Scan for the cell matching the given text and deliver its [X, Y] coordinate at center. 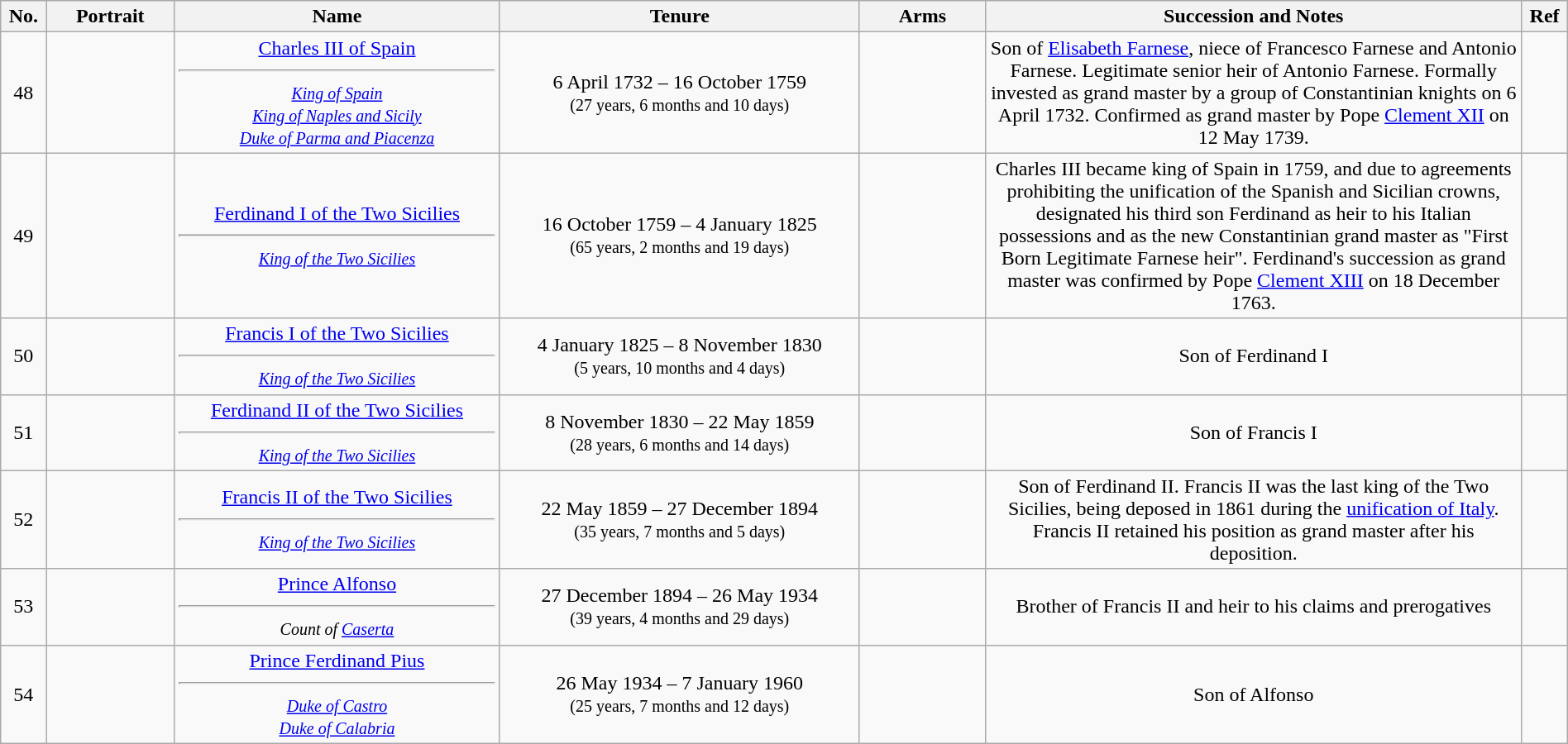
Brother of Francis II and heir to his claims and prerogatives [1254, 607]
Francis I of the Two SiciliesKing of the Two Sicilies [337, 356]
6 April 1732 – 16 October 1759(27 years, 6 months and 10 days) [680, 93]
22 May 1859 – 27 December 1894(35 years, 7 months and 5 days) [680, 519]
27 December 1894 – 26 May 1934(39 years, 4 months and 29 days) [680, 607]
Son of Francis I [1254, 432]
Prince AlfonsoCount of Caserta [337, 607]
Charles III of SpainKing of SpainKing of Naples and SicilyDuke of Parma and Piacenza [337, 93]
48 [23, 93]
Tenure [680, 17]
26 May 1934 – 7 January 1960(25 years, 7 months and 12 days) [680, 694]
Name [337, 17]
Ferdinand II of the Two SiciliesKing of the Two Sicilies [337, 432]
52 [23, 519]
49 [23, 236]
54 [23, 694]
Ferdinand I of the Two SiciliesKing of the Two Sicilies [337, 236]
4 January 1825 – 8 November 1830(5 years, 10 months and 4 days) [680, 356]
8 November 1830 – 22 May 1859(28 years, 6 months and 14 days) [680, 432]
Arms [922, 17]
16 October 1759 – 4 January 1825(65 years, 2 months and 19 days) [680, 236]
53 [23, 607]
Son of Alfonso [1254, 694]
50 [23, 356]
Portrait [111, 17]
Ref [1545, 17]
Succession and Notes [1254, 17]
Francis II of the Two SiciliesKing of the Two Sicilies [337, 519]
51 [23, 432]
Prince Ferdinand PiusDuke of CastroDuke of Calabria [337, 694]
No. [23, 17]
Son of Ferdinand I [1254, 356]
